Find where the given text appears and provide that cell's center as [X, Y] coordinate. 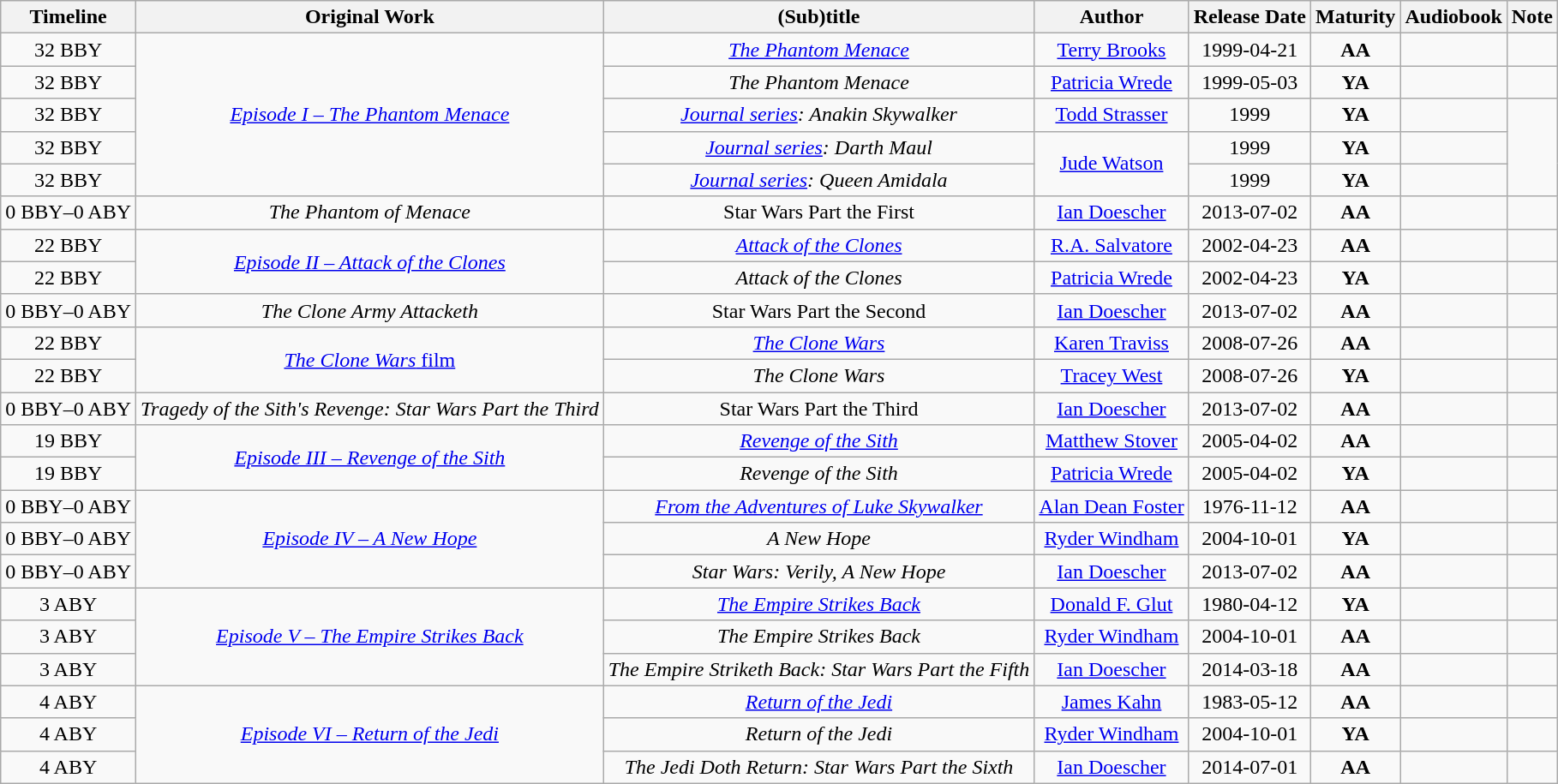
Note [1532, 17]
2014-07-01 [1249, 767]
Terry Brooks [1112, 50]
Journal series: Queen Amidala [819, 180]
Donald F. Glut [1112, 604]
Star Wars: Verily, A New Hope [819, 572]
Episode IV – A New Hope [370, 539]
From the Adventures of Luke Skywalker [819, 506]
2014-03-18 [1249, 669]
Tracey West [1112, 375]
Star Wars Part the Second [819, 310]
The Phantom of Menace [370, 212]
Maturity [1355, 17]
Journal series: Darth Maul [819, 147]
Episode V – The Empire Strikes Back [370, 637]
1999-05-03 [1249, 82]
R.A. Salvatore [1112, 245]
Episode III – Revenge of the Sith [370, 458]
1976-11-12 [1249, 506]
Audio­book [1453, 17]
Episode VI – Return of the Jedi [370, 734]
1980-04-12 [1249, 604]
The Clone Army Attacketh [370, 310]
Release Date [1249, 17]
Star Wars Part the Third [819, 409]
James Kahn [1112, 702]
Journal series: Anakin Skywalker [819, 115]
A New Hope [819, 539]
Author [1112, 17]
Tragedy of the Sith's Revenge: Star Wars Part the Third [370, 409]
(Sub)title [819, 17]
Jude Watson [1112, 164]
Matthew Stover [1112, 441]
The Empire Striketh Back: Star Wars Part the Fifth [819, 669]
The Clone Wars film [370, 359]
Episode II – Attack of the Clones [370, 261]
Todd Strasser [1112, 115]
1999-04-21 [1249, 50]
Karen Traviss [1112, 343]
Timeline [69, 17]
1983-05-12 [1249, 702]
Original Work [370, 17]
The Jedi Doth Return: Star Wars Part the Sixth [819, 767]
Star Wars Part the First [819, 212]
Alan Dean Foster [1112, 506]
Episode I – The Phantom Menace [370, 115]
